Return the (x, y) coordinate for the center point of the cell that contains the specified text.  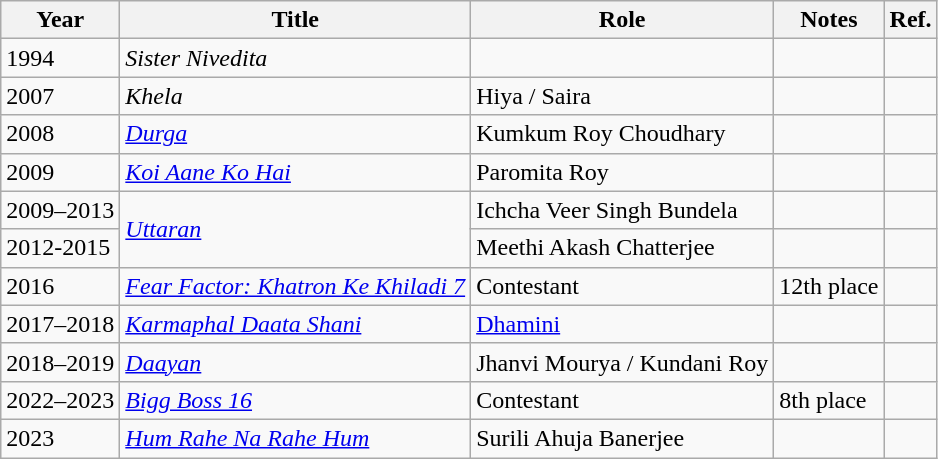
Kumkum Roy Choudhary (622, 134)
Role (622, 20)
Hiya / Saira (622, 96)
Notes (829, 20)
2007 (60, 96)
Durga (296, 134)
Bigg Boss 16 (296, 400)
2016 (60, 286)
Fear Factor: Khatron Ke Khiladi 7 (296, 286)
2009 (60, 172)
2009–2013 (60, 210)
Sister Nivedita (296, 58)
Surili Ahuja Banerjee (622, 438)
Ichcha Veer Singh Bundela (622, 210)
2023 (60, 438)
2018–2019 (60, 362)
Daayan (296, 362)
Paromita Roy (622, 172)
2012-2015 (60, 248)
Uttaran (296, 229)
12th place (829, 286)
Dhamini (622, 324)
Jhanvi Mourya / Kundani Roy (622, 362)
Title (296, 20)
8th place (829, 400)
2008 (60, 134)
Meethi Akash Chatterjee (622, 248)
Koi Aane Ko Hai (296, 172)
2022–2023 (60, 400)
2017–2018 (60, 324)
1994 (60, 58)
Hum Rahe Na Rahe Hum (296, 438)
Year (60, 20)
Khela (296, 96)
Karmaphal Daata Shani (296, 324)
Ref. (910, 20)
